Pinpoint the cell where the given text exists, returning its (X, Y) midpoint coordinate. 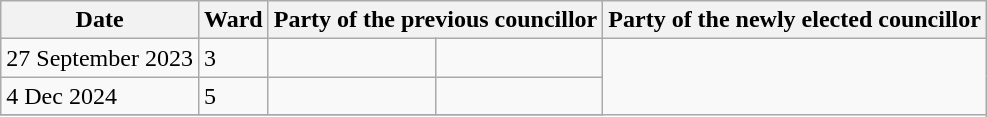
4 Dec 2024 (100, 96)
3 (233, 58)
Party of the newly elected councillor (795, 20)
27 September 2023 (100, 58)
5 (233, 96)
Date (100, 20)
Ward (233, 20)
Party of the previous councillor (436, 20)
